Determine the [x, y] coordinate at the center of the cell enclosing the given text.  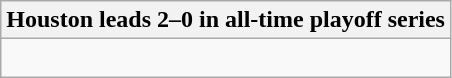
Houston leads 2–0 in all-time playoff series [226, 20]
